Scan for the cell matching the given text and deliver its [X, Y] coordinate at center. 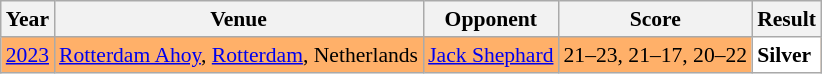
21–23, 21–17, 20–22 [656, 55]
Score [656, 19]
Year [28, 19]
Opponent [490, 19]
Result [786, 19]
Jack Shephard [490, 55]
Rotterdam Ahoy, Rotterdam, Netherlands [238, 55]
Silver [786, 55]
Venue [238, 19]
2023 [28, 55]
